Capture the cell that displays the provided text and extract its [X, Y] central coordinate. 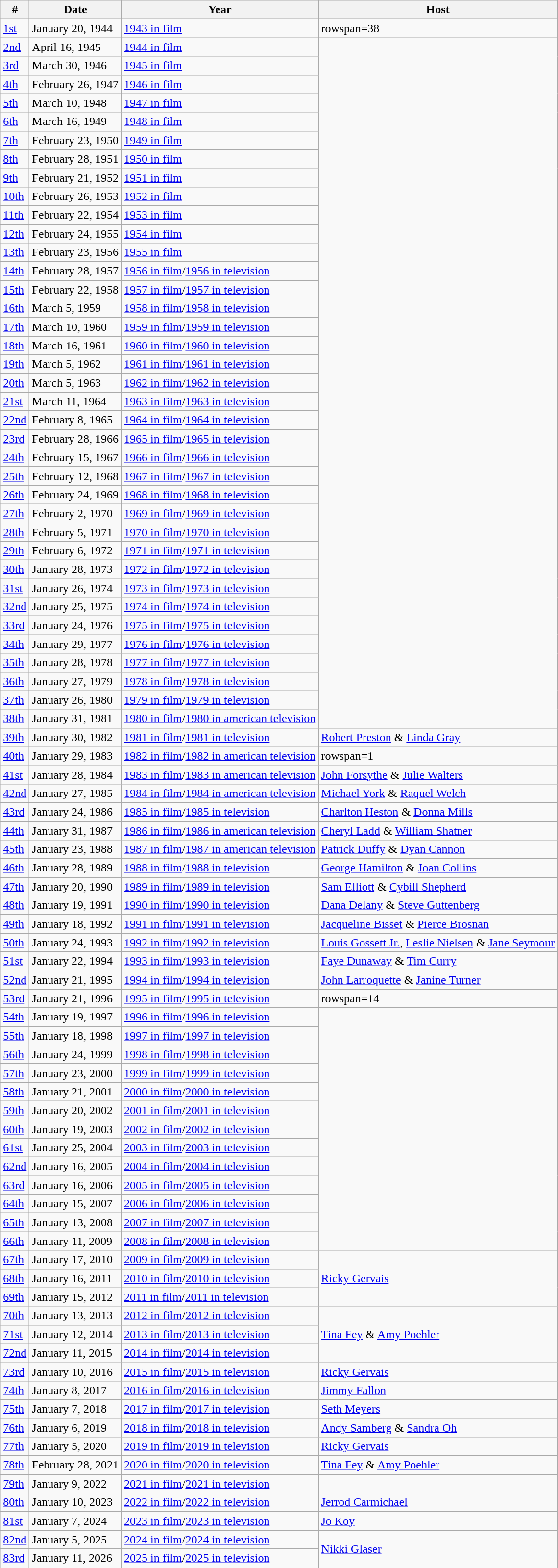
70th [15, 1316]
50th [15, 943]
39th [15, 737]
1983 in film/1983 in american television [220, 774]
2023 in film/2023 in television [220, 1521]
68th [15, 1278]
1st [15, 28]
January 30, 1982 [75, 737]
60th [15, 1129]
44th [15, 831]
15th [15, 290]
Jimmy Fallon [438, 1390]
January 20, 1944 [75, 28]
February 28, 1966 [75, 439]
Year [220, 10]
27th [15, 513]
Cheryl Ladd & William Shatner [438, 831]
54th [15, 1017]
83rd [15, 1558]
56th [15, 1054]
Jo Koy [438, 1521]
January 10, 2016 [75, 1371]
14th [15, 271]
Charlton Heston & Donna Mills [438, 812]
1975 in film/1975 in television [220, 625]
1978 in film/1978 in television [220, 681]
62nd [15, 1167]
1966 in film/1966 in television [220, 457]
8th [15, 159]
January 11, 2015 [75, 1353]
1980 in film/1980 in american television [220, 719]
48th [15, 905]
2004 in film/2004 in television [220, 1167]
February 8, 1965 [75, 420]
rowspan=38 [438, 28]
2021 in film/2021 in television [220, 1484]
46th [15, 868]
January 27, 1979 [75, 681]
43rd [15, 812]
31st [15, 588]
January 27, 1985 [75, 793]
February 15, 1967 [75, 457]
February 22, 1954 [75, 215]
Sam Elliott & Cybill Shepherd [438, 887]
57th [15, 1073]
2024 in film/2024 in television [220, 1540]
9th [15, 177]
2006 in film/2006 in television [220, 1204]
1986 in film/1986 in american television [220, 831]
January 15, 2007 [75, 1204]
33rd [15, 625]
58th [15, 1092]
1960 in film/1960 in television [220, 346]
36th [15, 681]
17th [15, 327]
45th [15, 849]
6th [15, 122]
1997 in film/1997 in television [220, 1036]
77th [15, 1446]
34th [15, 644]
71st [15, 1334]
January 28, 1978 [75, 663]
2011 in film/2011 in television [220, 1297]
2nd [15, 47]
1946 in film [220, 84]
72nd [15, 1353]
4th [15, 84]
2002 in film/2002 in television [220, 1129]
January 20, 2002 [75, 1110]
3rd [15, 66]
1985 in film/1985 in television [220, 812]
2000 in film/2000 in television [220, 1092]
2001 in film/2001 in television [220, 1110]
1973 in film/1973 in television [220, 588]
1967 in film/1967 in television [220, 476]
February 24, 1955 [75, 234]
January 23, 1988 [75, 849]
January 31, 1987 [75, 831]
January 11, 2026 [75, 1558]
January 28, 1973 [75, 570]
February 28, 2021 [75, 1465]
Nikki Glaser [438, 1549]
76th [15, 1428]
rowspan=1 [438, 756]
January 24, 1976 [75, 625]
29th [15, 551]
February 22, 1958 [75, 290]
January 29, 1977 [75, 644]
66th [15, 1241]
35th [15, 663]
March 30, 1946 [75, 66]
Andy Samberg & Sandra Oh [438, 1428]
59th [15, 1110]
George Hamilton & Joan Collins [438, 868]
January 18, 1998 [75, 1036]
7th [15, 140]
January 16, 2006 [75, 1185]
January 29, 1983 [75, 756]
January 8, 2017 [75, 1390]
Jerrod Carmichael [438, 1502]
1972 in film/1972 in television [220, 570]
January 9, 2022 [75, 1484]
2025 in film/2025 in television [220, 1558]
1968 in film/1968 in television [220, 495]
Host [438, 10]
1950 in film [220, 159]
1969 in film/1969 in television [220, 513]
78th [15, 1465]
1988 in film/1988 in television [220, 868]
1944 in film [220, 47]
2022 in film/2022 in television [220, 1502]
January 24, 1986 [75, 812]
Patrick Duffy & Dyan Cannon [438, 849]
42nd [15, 793]
1984 in film/1984 in american television [220, 793]
1959 in film/1959 in television [220, 327]
January 16, 2011 [75, 1278]
61st [15, 1148]
January 21, 1995 [75, 980]
January 25, 2004 [75, 1148]
20th [15, 383]
1994 in film/1994 in television [220, 980]
65th [15, 1222]
1954 in film [220, 234]
1947 in film [220, 103]
1957 in film/1957 in television [220, 290]
January 13, 2013 [75, 1316]
26th [15, 495]
10th [15, 196]
February 23, 1956 [75, 252]
82nd [15, 1540]
75th [15, 1409]
January 24, 1993 [75, 943]
22nd [15, 420]
Dana Delany & Steve Guttenberg [438, 905]
19th [15, 364]
February 26, 1953 [75, 196]
1958 in film/1958 in television [220, 308]
February 24, 1969 [75, 495]
25th [15, 476]
38th [15, 719]
1962 in film/1962 in television [220, 383]
1974 in film/1974 in television [220, 607]
1977 in film/1977 in television [220, 663]
1971 in film/1971 in television [220, 551]
January 10, 2023 [75, 1502]
January 13, 2008 [75, 1222]
80th [15, 1502]
55th [15, 1036]
Faye Dunaway & Tim Curry [438, 961]
January 15, 2012 [75, 1297]
Seth Meyers [438, 1409]
1964 in film/1964 in television [220, 420]
2016 in film/2016 in television [220, 1390]
# [15, 10]
January 5, 2025 [75, 1540]
1999 in film/1999 in television [220, 1073]
1982 in film/1982 in american television [220, 756]
March 16, 1961 [75, 346]
February 5, 1971 [75, 532]
January 25, 1975 [75, 607]
28th [15, 532]
March 16, 1949 [75, 122]
2012 in film/2012 in television [220, 1316]
1945 in film [220, 66]
Date [75, 10]
16th [15, 308]
1952 in film [220, 196]
January 31, 1981 [75, 719]
1998 in film/1998 in television [220, 1054]
1956 in film/1956 in television [220, 271]
32nd [15, 607]
January 21, 2001 [75, 1092]
2017 in film/2017 in television [220, 1409]
March 5, 1963 [75, 383]
Robert Preston & Linda Gray [438, 737]
13th [15, 252]
2019 in film/2019 in television [220, 1446]
53rd [15, 998]
1949 in film [220, 140]
79th [15, 1484]
January 19, 1997 [75, 1017]
Louis Gossett Jr., Leslie Nielsen & Jane Seymour [438, 943]
January 11, 2009 [75, 1241]
January 19, 2003 [75, 1129]
1995 in film/1995 in television [220, 998]
1991 in film/1991 in television [220, 924]
January 28, 1984 [75, 774]
March 10, 1960 [75, 327]
69th [15, 1297]
February 23, 1950 [75, 140]
2015 in film/2015 in television [220, 1371]
18th [15, 346]
January 16, 2005 [75, 1167]
John Larroquette & Janine Turner [438, 980]
52nd [15, 980]
47th [15, 887]
January 20, 1990 [75, 887]
1976 in film/1976 in television [220, 644]
January 5, 2020 [75, 1446]
February 28, 1957 [75, 271]
January 19, 1991 [75, 905]
2013 in film/2013 in television [220, 1334]
1963 in film/1963 in television [220, 401]
1965 in film/1965 in television [220, 439]
January 7, 2024 [75, 1521]
1943 in film [220, 28]
67th [15, 1260]
12th [15, 234]
January 26, 1974 [75, 588]
January 21, 1996 [75, 998]
January 6, 2019 [75, 1428]
2005 in film/2005 in television [220, 1185]
51st [15, 961]
1951 in film [220, 177]
February 6, 1972 [75, 551]
2003 in film/2003 in television [220, 1148]
2014 in film/2014 in television [220, 1353]
John Forsythe & Julie Walters [438, 774]
1996 in film/1996 in television [220, 1017]
1987 in film/1987 in american television [220, 849]
73rd [15, 1371]
February 21, 1952 [75, 177]
63rd [15, 1185]
37th [15, 700]
January 24, 1999 [75, 1054]
January 18, 1992 [75, 924]
2020 in film/2020 in television [220, 1465]
2007 in film/2007 in television [220, 1222]
5th [15, 103]
1948 in film [220, 122]
81st [15, 1521]
March 11, 1964 [75, 401]
Jacqueline Bisset & Pierce Brosnan [438, 924]
March 5, 1962 [75, 364]
January 7, 2018 [75, 1409]
24th [15, 457]
January 28, 1989 [75, 868]
64th [15, 1204]
49th [15, 924]
2010 in film/2010 in television [220, 1278]
23rd [15, 439]
1961 in film/1961 in television [220, 364]
1981 in film/1981 in television [220, 737]
January 12, 2014 [75, 1334]
February 28, 1951 [75, 159]
February 2, 1970 [75, 513]
1993 in film/1993 in television [220, 961]
January 22, 1994 [75, 961]
January 26, 1980 [75, 700]
21st [15, 401]
February 26, 1947 [75, 84]
February 12, 1968 [75, 476]
30th [15, 570]
1989 in film/1989 in television [220, 887]
2009 in film/2009 in television [220, 1260]
1953 in film [220, 215]
2008 in film/2008 in television [220, 1241]
1979 in film/1979 in television [220, 700]
January 17, 2010 [75, 1260]
41st [15, 774]
1990 in film/1990 in television [220, 905]
April 16, 1945 [75, 47]
11th [15, 215]
1955 in film [220, 252]
March 10, 1948 [75, 103]
Michael York & Raquel Welch [438, 793]
1992 in film/1992 in television [220, 943]
January 23, 2000 [75, 1073]
74th [15, 1390]
rowspan=14 [438, 998]
1970 in film/1970 in television [220, 532]
2018 in film/2018 in television [220, 1428]
March 5, 1959 [75, 308]
40th [15, 756]
